For the text-containing cell, return its midpoint in [X, Y] coordinate format. 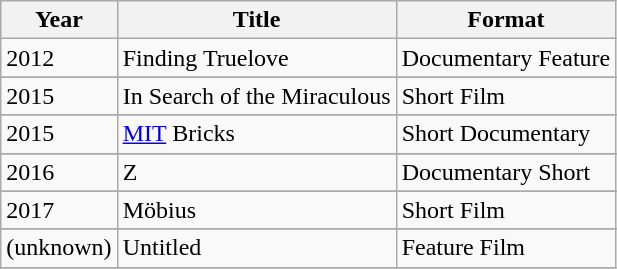
Documentary Short [506, 172]
Format [506, 20]
Documentary Feature [506, 58]
Short Documentary [506, 134]
Finding Truelove [256, 58]
(unknown) [59, 248]
2016 [59, 172]
Title [256, 20]
MIT Bricks [256, 134]
Z [256, 172]
2017 [59, 210]
Year [59, 20]
2012 [59, 58]
In Search of the Miraculous [256, 96]
Feature Film [506, 248]
Möbius [256, 210]
Untitled [256, 248]
